Detect which cell encompasses the target text, then output its (x, y) center coordinate. 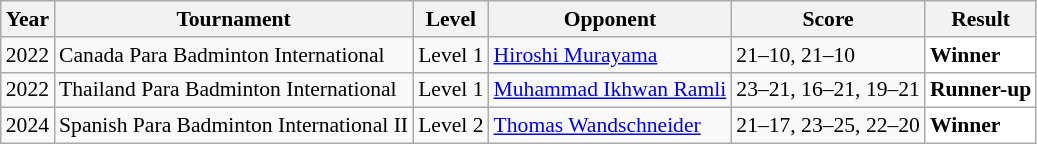
2024 (28, 126)
Tournament (234, 19)
Level 2 (450, 126)
23–21, 16–21, 19–21 (828, 90)
Hiroshi Murayama (610, 55)
Runner-up (980, 90)
Score (828, 19)
21–10, 21–10 (828, 55)
Spanish Para Badminton International II (234, 126)
21–17, 23–25, 22–20 (828, 126)
Result (980, 19)
Muhammad Ikhwan Ramli (610, 90)
Thomas Wandschneider (610, 126)
Level (450, 19)
Year (28, 19)
Thailand Para Badminton International (234, 90)
Opponent (610, 19)
Canada Para Badminton International (234, 55)
